Search for the cell housing the specified text and yield its [x, y] center coordinate. 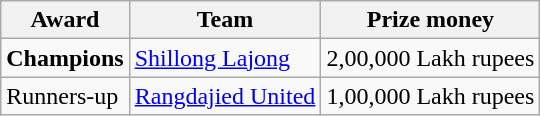
1,00,000 Lakh rupees [430, 96]
Champions [65, 58]
Rangdajied United [225, 96]
Team [225, 20]
2,00,000 Lakh rupees [430, 58]
Award [65, 20]
Runners-up [65, 96]
Prize money [430, 20]
Shillong Lajong [225, 58]
